Scan for the cell matching the given text and deliver its (X, Y) coordinate at center. 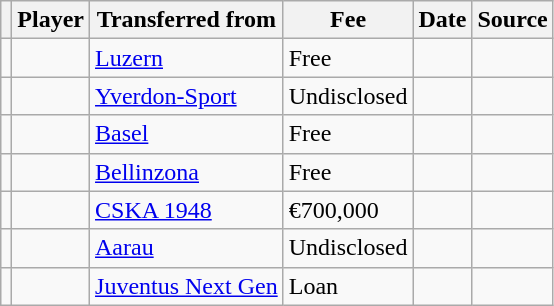
€700,000 (348, 210)
Juventus Next Gen (187, 286)
CSKA 1948 (187, 210)
Date (442, 20)
Yverdon-Sport (187, 96)
Loan (348, 286)
Source (512, 20)
Player (51, 20)
Fee (348, 20)
Luzern (187, 58)
Transferred from (187, 20)
Basel (187, 134)
Bellinzona (187, 172)
Aarau (187, 248)
